Detect which cell encompasses the target text, then output its (x, y) center coordinate. 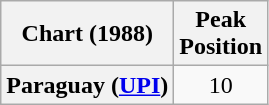
PeakPosition (221, 34)
10 (221, 85)
Paraguay (UPI) (88, 85)
Chart (1988) (88, 34)
